From the cell containing the given text, extract its center point as (X, Y) coordinate. 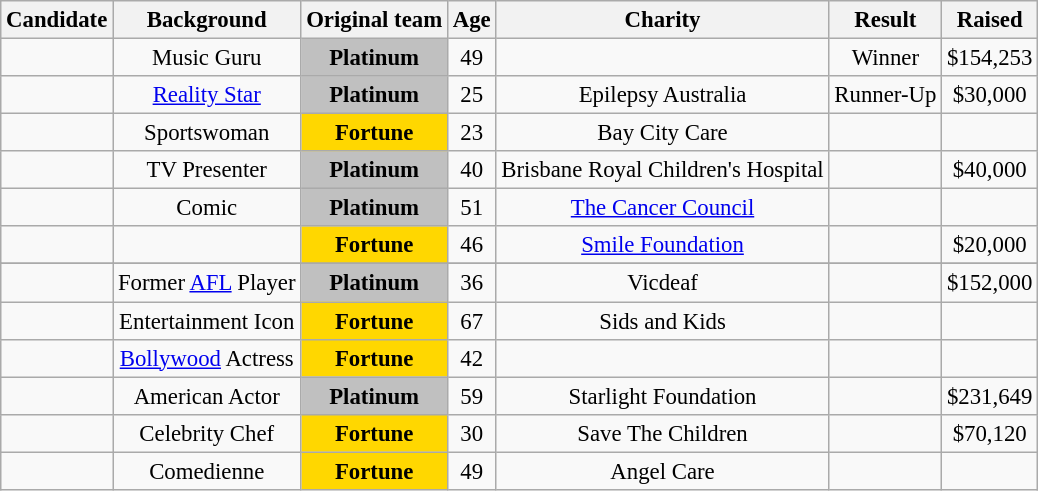
Celebrity Chef (207, 433)
Starlight Foundation (662, 396)
40 (472, 170)
36 (472, 283)
Reality Star (207, 95)
$40,000 (990, 170)
Candidate (57, 20)
$152,000 (990, 283)
Save The Children (662, 433)
Sids and Kids (662, 321)
67 (472, 321)
Comic (207, 208)
25 (472, 95)
Result (886, 20)
Bay City Care (662, 133)
Comedienne (207, 471)
Sportswoman (207, 133)
Entertainment Icon (207, 321)
Vicdeaf (662, 283)
The Cancer Council (662, 208)
Epilepsy Australia (662, 95)
Angel Care (662, 471)
46 (472, 245)
Winner (886, 58)
Brisbane Royal Children's Hospital (662, 170)
42 (472, 358)
Former AFL Player (207, 283)
Original team (374, 20)
American Actor (207, 396)
TV Presenter (207, 170)
$154,253 (990, 58)
Raised (990, 20)
Smile Foundation (662, 245)
30 (472, 433)
$30,000 (990, 95)
Runner-Up (886, 95)
Charity (662, 20)
23 (472, 133)
59 (472, 396)
$20,000 (990, 245)
Music Guru (207, 58)
Bollywood Actress (207, 358)
Age (472, 20)
Background (207, 20)
51 (472, 208)
$231,649 (990, 396)
$70,120 (990, 433)
